Capture the cell that displays the provided text and extract its (x, y) central coordinate. 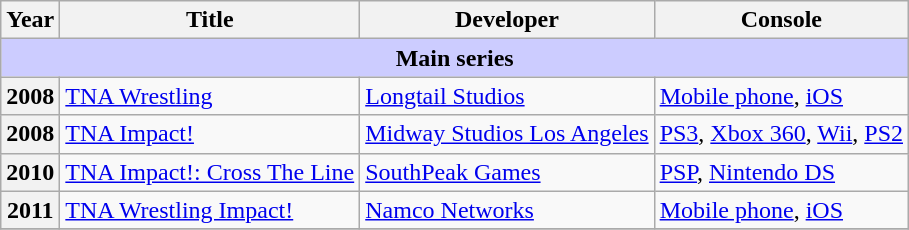
Namco Networks (507, 210)
Midway Studios Los Angeles (507, 134)
2010 (30, 172)
PSP, Nintendo DS (781, 172)
TNA Wrestling Impact! (210, 210)
TNA Wrestling (210, 96)
TNA Impact! (210, 134)
Year (30, 20)
Longtail Studios (507, 96)
Console (781, 20)
Main series (455, 58)
Developer (507, 20)
2011 (30, 210)
PS3, Xbox 360, Wii, PS2 (781, 134)
Title (210, 20)
TNA Impact!: Cross The Line (210, 172)
SouthPeak Games (507, 172)
